Provide the (x, y) coordinate of the cell's center where the given text is located.  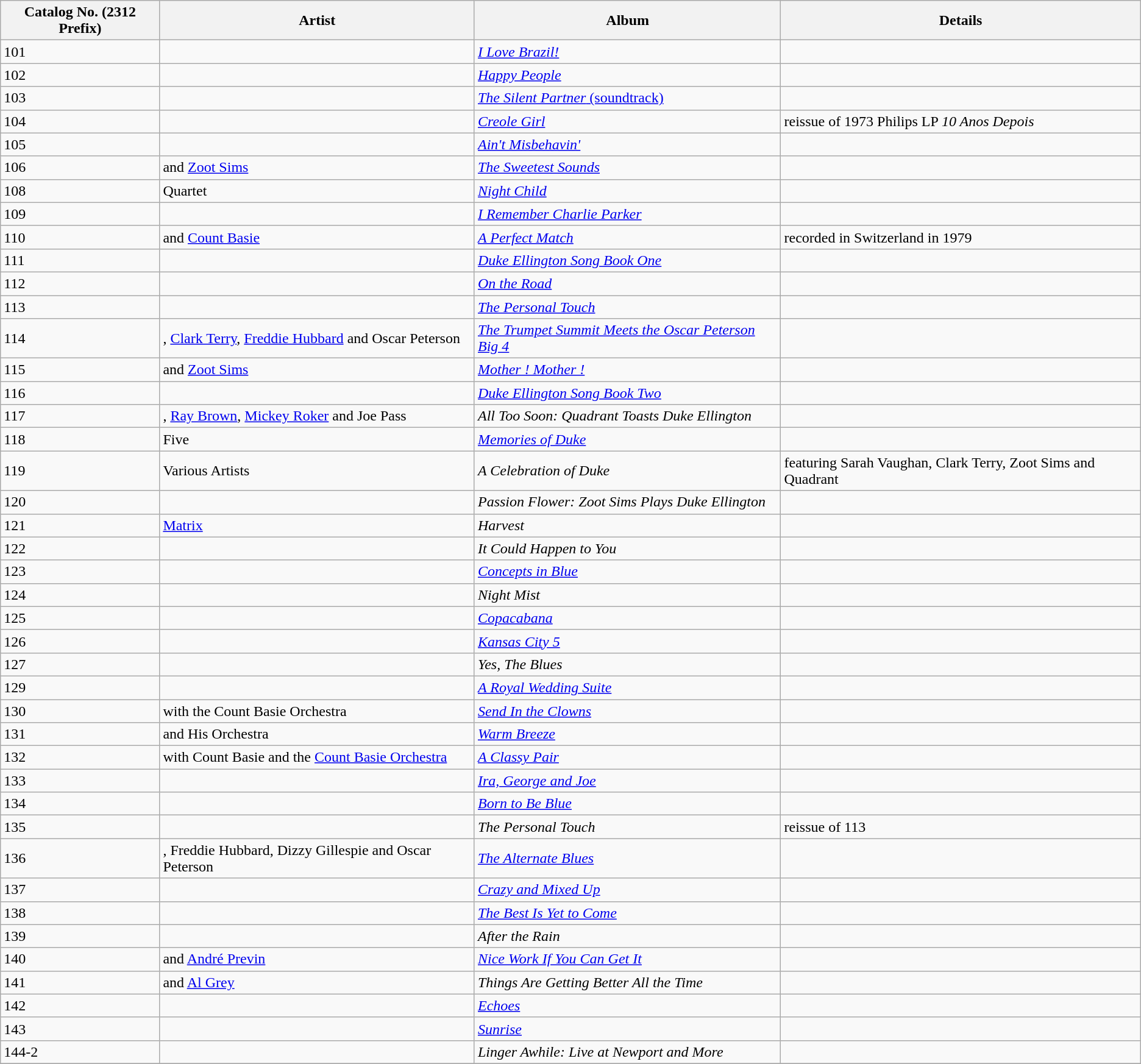
, Freddie Hubbard, Dizzy Gillespie and Oscar Peterson (317, 858)
Duke Ellington Song Book Two (627, 393)
reissue of 113 (961, 827)
133 (80, 781)
130 (80, 711)
Catalog No. (2312 Prefix) (80, 21)
On the Road (627, 283)
Memories of Duke (627, 439)
Kansas City 5 (627, 641)
109 (80, 214)
121 (80, 525)
136 (80, 858)
reissue of 1973 Philips LP 10 Anos Depois (961, 121)
featuring Sarah Vaughan, Clark Terry, Zoot Sims and Quadrant (961, 470)
The Silent Partner (soundtrack) (627, 98)
Five (317, 439)
Warm Breeze (627, 734)
140 (80, 959)
124 (80, 595)
Nice Work If You Can Get It (627, 959)
105 (80, 144)
Things Are Getting Better All the Time (627, 982)
127 (80, 664)
with Count Basie and the Count Basie Orchestra (317, 757)
103 (80, 98)
113 (80, 307)
Harvest (627, 525)
All Too Soon: Quadrant Toasts Duke Ellington (627, 416)
Album (627, 21)
118 (80, 439)
122 (80, 548)
Send In the Clowns (627, 711)
The Trumpet Summit Meets the Oscar Peterson Big 4 (627, 339)
120 (80, 502)
After the Rain (627, 936)
A Perfect Match (627, 237)
137 (80, 890)
132 (80, 757)
with the Count Basie Orchestra (317, 711)
110 (80, 237)
101 (80, 52)
I Love Brazil! (627, 52)
Echoes (627, 1005)
114 (80, 339)
recorded in Switzerland in 1979 (961, 237)
Born to Be Blue (627, 804)
The Alternate Blues (627, 858)
115 (80, 370)
116 (80, 393)
Linger Awhile: Live at Newport and More (627, 1052)
Ira, George and Joe (627, 781)
138 (80, 913)
111 (80, 260)
Copacabana (627, 618)
112 (80, 283)
Passion Flower: Zoot Sims Plays Duke Ellington (627, 502)
A Celebration of Duke (627, 470)
I Remember Charlie Parker (627, 214)
117 (80, 416)
and His Orchestra (317, 734)
Mother ! Mother ! (627, 370)
It Could Happen to You (627, 548)
The Sweetest Sounds (627, 168)
108 (80, 191)
Duke Ellington Song Book One (627, 260)
134 (80, 804)
144-2 (80, 1052)
102 (80, 75)
and Al Grey (317, 982)
Night Child (627, 191)
135 (80, 827)
141 (80, 982)
and André Previn (317, 959)
119 (80, 470)
Details (961, 21)
143 (80, 1029)
and Count Basie (317, 237)
Various Artists (317, 470)
Yes, The Blues (627, 664)
, Ray Brown, Mickey Roker and Joe Pass (317, 416)
The Best Is Yet to Come (627, 913)
A Royal Wedding Suite (627, 687)
Night Mist (627, 595)
104 (80, 121)
Matrix (317, 525)
126 (80, 641)
131 (80, 734)
Quartet (317, 191)
139 (80, 936)
, Clark Terry, Freddie Hubbard and Oscar Peterson (317, 339)
Crazy and Mixed Up (627, 890)
129 (80, 687)
A Classy Pair (627, 757)
142 (80, 1005)
Creole Girl (627, 121)
125 (80, 618)
106 (80, 168)
Ain't Misbehavin' (627, 144)
Happy People (627, 75)
123 (80, 572)
Sunrise (627, 1029)
Artist (317, 21)
Concepts in Blue (627, 572)
